Locate the cell with the specified text and output its [x, y] center coordinate. 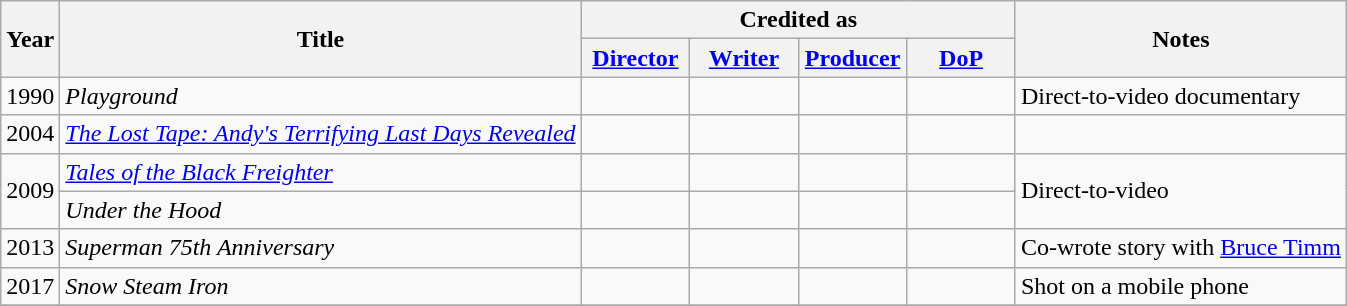
2013 [30, 248]
The Lost Tape: Andy's Terrifying Last Days Revealed [320, 134]
2009 [30, 191]
Snow Steam Iron [320, 286]
2004 [30, 134]
Title [320, 39]
Direct-to-video [1180, 191]
Co-wrote story with Bruce Timm [1180, 248]
Credited as [798, 20]
Playground [320, 96]
2017 [30, 286]
Direct-to-video documentary [1180, 96]
1990 [30, 96]
Superman 75th Anniversary [320, 248]
Notes [1180, 39]
Year [30, 39]
Tales of the Black Freighter [320, 172]
DoP [962, 58]
Shot on a mobile phone [1180, 286]
Under the Hood [320, 210]
Director [636, 58]
Producer [852, 58]
Writer [744, 58]
